Search for the cell housing the specified text and yield its (x, y) center coordinate. 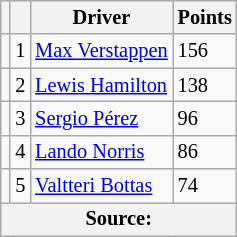
74 (205, 186)
Driver (101, 17)
Source: (119, 219)
86 (205, 152)
96 (205, 118)
Lando Norris (101, 152)
3 (20, 118)
Lewis Hamilton (101, 85)
Sergio Pérez (101, 118)
4 (20, 152)
138 (205, 85)
5 (20, 186)
2 (20, 85)
156 (205, 51)
Max Verstappen (101, 51)
Valtteri Bottas (101, 186)
Points (205, 17)
1 (20, 51)
